For the text-containing cell, return its midpoint in [x, y] coordinate format. 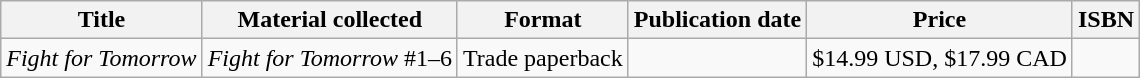
Material collected [330, 20]
Title [102, 20]
$14.99 USD, $17.99 CAD [940, 58]
Publication date [717, 20]
Trade paperback [542, 58]
ISBN [1106, 20]
Fight for Tomorrow [102, 58]
Price [940, 20]
Format [542, 20]
Fight for Tomorrow #1–6 [330, 58]
